Extract the [x, y] coordinate from the center of the cell holding the provided text.  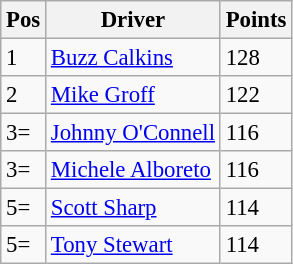
1 [24, 58]
128 [256, 58]
Johnny O'Connell [134, 133]
Tony Stewart [134, 245]
Michele Alboreto [134, 170]
Pos [24, 20]
2 [24, 95]
Mike Groff [134, 95]
122 [256, 95]
Points [256, 20]
Scott Sharp [134, 208]
Buzz Calkins [134, 58]
Driver [134, 20]
